From the cell containing the given text, extract its center point as [x, y] coordinate. 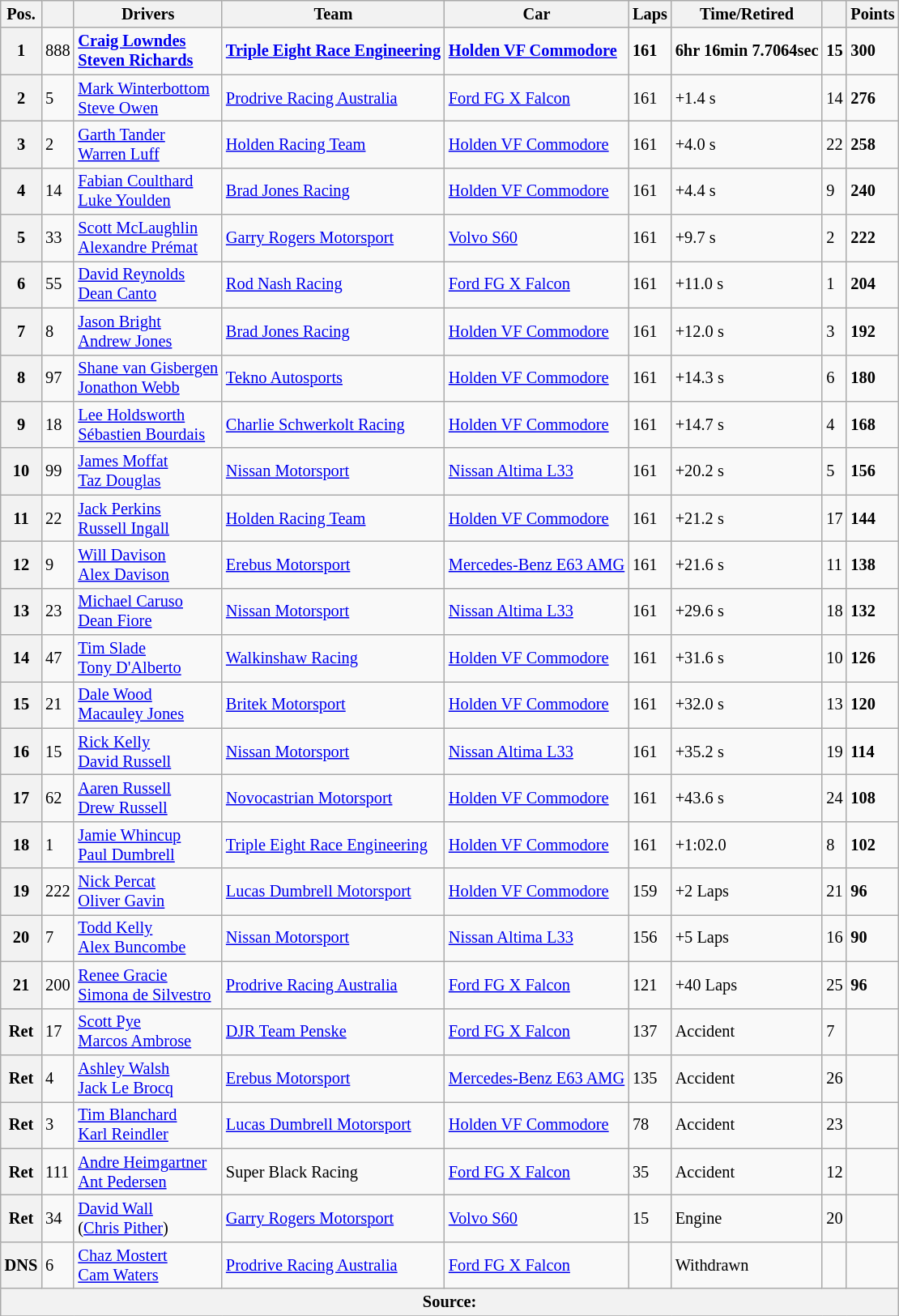
Team [334, 14]
+29.6 s [747, 611]
+12.0 s [747, 331]
180 [872, 378]
Fabian Coulthard Luke Youlden [147, 191]
97 [58, 378]
102 [872, 845]
35 [650, 1172]
+1:02.0 [747, 845]
Ashley Walsh Jack Le Brocq [147, 1078]
111 [58, 1172]
Engine [747, 1218]
Jason Bright Andrew Jones [147, 331]
33 [58, 238]
Source: [450, 1302]
Rick Kelly David Russell [147, 752]
Will Davison Alex Davison [147, 564]
55 [58, 284]
204 [872, 284]
888 [58, 51]
+21.2 s [747, 518]
James Moffat Taz Douglas [147, 471]
Novocastrian Motorsport [334, 798]
Craig Lowndes Steven Richards [147, 51]
90 [872, 938]
62 [58, 798]
Dale Wood Macauley Jones [147, 705]
Charlie Schwerkolt Racing [334, 424]
138 [872, 564]
Tim Slade Tony D'Alberto [147, 658]
Points [872, 14]
+31.6 s [747, 658]
300 [872, 51]
Withdrawn [747, 1265]
Drivers [147, 14]
Rod Nash Racing [334, 284]
258 [872, 144]
+20.2 s [747, 471]
25 [834, 985]
6hr 16min 7.7064sec [747, 51]
159 [650, 892]
+1.4 s [747, 98]
121 [650, 985]
Garth Tander Warren Luff [147, 144]
Tekno Autosports [334, 378]
Pos. [21, 14]
DNS [21, 1265]
Britek Motorsport [334, 705]
144 [872, 518]
+43.6 s [747, 798]
Chaz Mostert Cam Waters [147, 1265]
Walkinshaw Racing [334, 658]
+32.0 s [747, 705]
Aaren Russell Drew Russell [147, 798]
+14.7 s [747, 424]
Time/Retired [747, 14]
Renee Gracie Simona de Silvestro [147, 985]
Scott Pye Marcos Ambrose [147, 1032]
137 [650, 1032]
47 [58, 658]
Todd Kelly Alex Buncombe [147, 938]
Shane van Gisbergen Jonathon Webb [147, 378]
Nick Percat Oliver Gavin [147, 892]
114 [872, 752]
192 [872, 331]
168 [872, 424]
+11.0 s [747, 284]
108 [872, 798]
34 [58, 1218]
135 [650, 1078]
+9.7 s [747, 238]
276 [872, 98]
200 [58, 985]
Car [536, 14]
+14.3 s [747, 378]
Michael Caruso Dean Fiore [147, 611]
99 [58, 471]
Scott McLaughlin Alexandre Prémat [147, 238]
+40 Laps [747, 985]
+4.0 s [747, 144]
24 [834, 798]
+21.6 s [747, 564]
David Wall (Chris Pither) [147, 1218]
+2 Laps [747, 892]
+35.2 s [747, 752]
26 [834, 1078]
Andre Heimgartner Ant Pedersen [147, 1172]
+5 Laps [747, 938]
DJR Team Penske [334, 1032]
Super Black Racing [334, 1172]
+4.4 s [747, 191]
126 [872, 658]
Jack Perkins Russell Ingall [147, 518]
Lee Holdsworth Sébastien Bourdais [147, 424]
78 [650, 1125]
120 [872, 705]
240 [872, 191]
Tim Blanchard Karl Reindler [147, 1125]
132 [872, 611]
Mark Winterbottom Steve Owen [147, 98]
David Reynolds Dean Canto [147, 284]
Jamie Whincup Paul Dumbrell [147, 845]
Laps [650, 14]
